Identify which cell holds the provided text, then report its [X, Y] central coordinate. 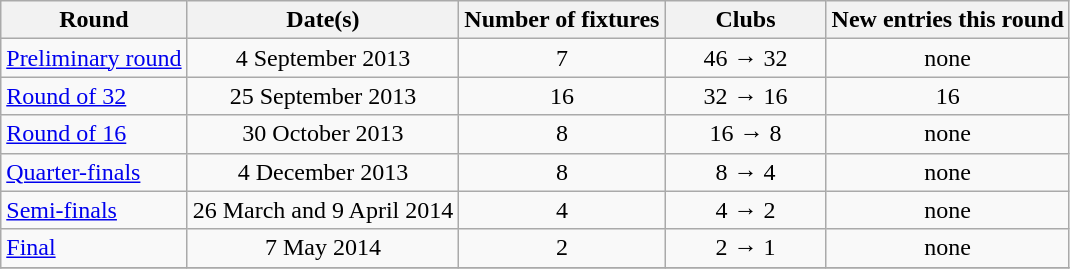
25 September 2013 [323, 96]
Round of 32 [94, 96]
7 May 2014 [323, 248]
30 October 2013 [323, 134]
4 December 2013 [323, 172]
26 March and 9 April 2014 [323, 210]
2 [562, 248]
46 → 32 [746, 58]
7 [562, 58]
4 [562, 210]
2 → 1 [746, 248]
New entries this round [948, 20]
Number of fixtures [562, 20]
16 → 8 [746, 134]
4 → 2 [746, 210]
8 → 4 [746, 172]
Quarter-finals [94, 172]
Round of 16 [94, 134]
Date(s) [323, 20]
Final [94, 248]
Clubs [746, 20]
Semi-finals [94, 210]
Preliminary round [94, 58]
32 → 16 [746, 96]
4 September 2013 [323, 58]
Round [94, 20]
